Search for the cell housing the specified text and yield its (x, y) center coordinate. 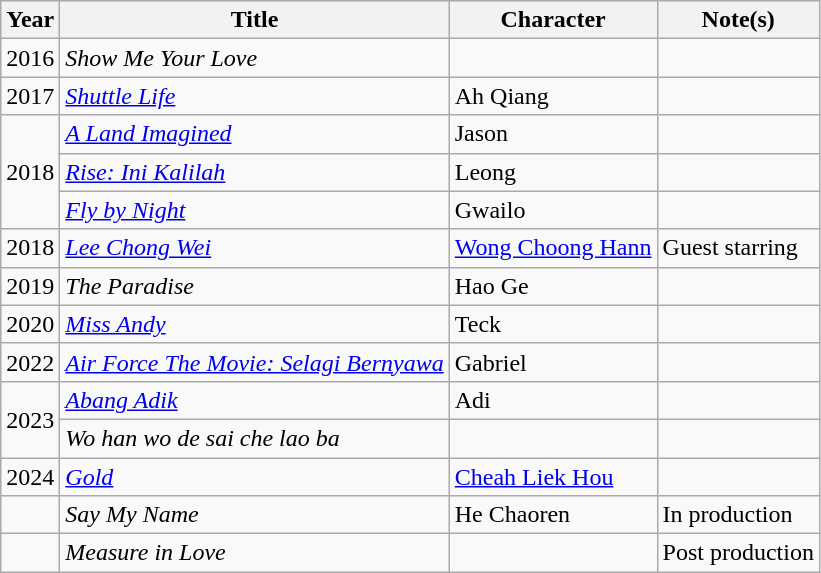
2016 (30, 58)
Year (30, 20)
Miss Andy (254, 324)
He Chaoren (553, 515)
Gabriel (553, 362)
Gold (254, 477)
Gwailo (553, 210)
Guest starring (738, 248)
Note(s) (738, 20)
2024 (30, 477)
Ah Qiang (553, 96)
Air Force The Movie: Selagi Bernyawa (254, 362)
Measure in Love (254, 553)
Title (254, 20)
Cheah Liek Hou (553, 477)
2023 (30, 419)
In production (738, 515)
Show Me Your Love (254, 58)
Hao Ge (553, 286)
Wong Choong Hann (553, 248)
The Paradise (254, 286)
2019 (30, 286)
Wo han wo de sai che lao ba (254, 438)
Abang Adik (254, 400)
Teck (553, 324)
2020 (30, 324)
Say My Name (254, 515)
2017 (30, 96)
Adi (553, 400)
Character (553, 20)
Fly by Night (254, 210)
Post production (738, 553)
Leong (553, 172)
Rise: Ini Kalilah (254, 172)
A Land Imagined (254, 134)
2022 (30, 362)
Jason (553, 134)
Lee Chong Wei (254, 248)
Shuttle Life (254, 96)
